Determine the [x, y] coordinate at the center of the cell enclosing the given text.  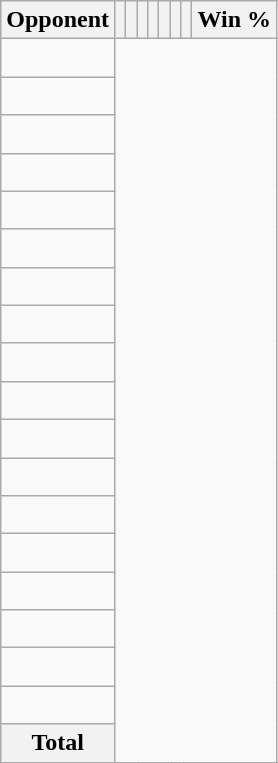
Opponent [58, 20]
Win % [234, 20]
Total [58, 743]
